Determine the [x, y] coordinate at the center of the cell enclosing the given text.  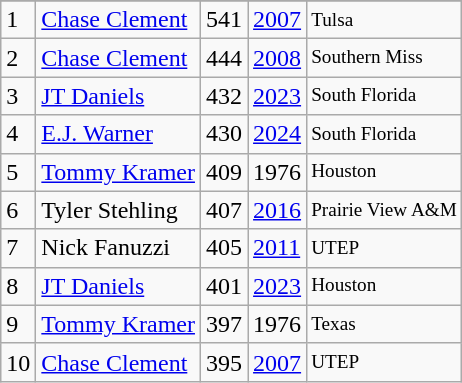
7 [18, 248]
E.J. Warner [118, 134]
1 [18, 20]
2016 [278, 210]
Nick Fanuzzi [118, 248]
407 [224, 210]
Prairie View A&M [384, 210]
2024 [278, 134]
432 [224, 96]
Texas [384, 324]
3 [18, 96]
395 [224, 362]
405 [224, 248]
Southern Miss [384, 58]
10 [18, 362]
Tyler Stehling [118, 210]
8 [18, 286]
4 [18, 134]
6 [18, 210]
9 [18, 324]
2011 [278, 248]
444 [224, 58]
401 [224, 286]
2 [18, 58]
Tulsa [384, 20]
397 [224, 324]
409 [224, 172]
5 [18, 172]
541 [224, 20]
430 [224, 134]
2008 [278, 58]
